Identify which cell holds the provided text, then report its [x, y] central coordinate. 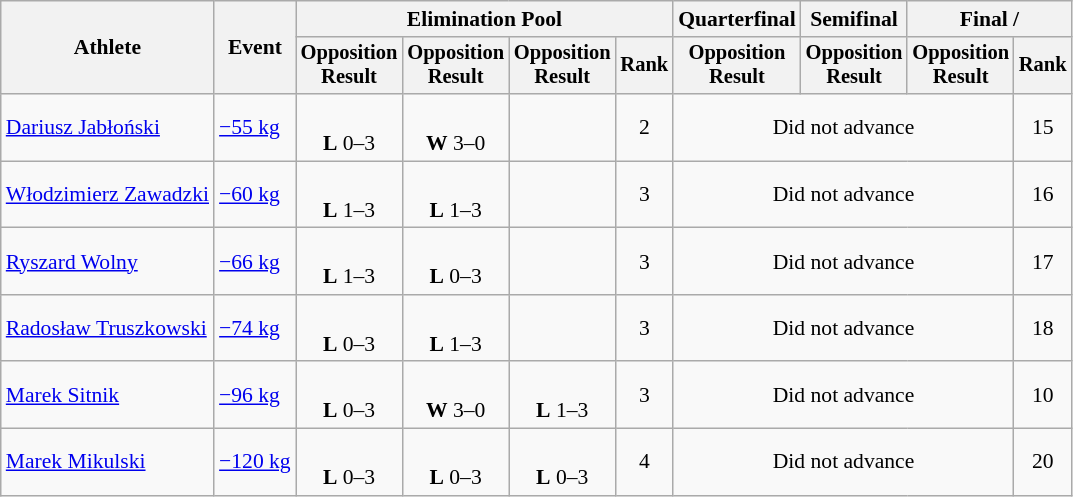
18 [1043, 328]
Elimination Pool [484, 19]
Athlete [108, 48]
Marek Mikulski [108, 462]
Quarterfinal [737, 19]
−60 kg [255, 194]
−55 kg [255, 128]
Ryszard Wolny [108, 262]
Marek Sitnik [108, 396]
Dariusz Jabłoński [108, 128]
4 [645, 462]
17 [1043, 262]
−74 kg [255, 328]
Radosław Truszkowski [108, 328]
16 [1043, 194]
15 [1043, 128]
20 [1043, 462]
Event [255, 48]
Semifinal [854, 19]
−66 kg [255, 262]
−120 kg [255, 462]
Włodzimierz Zawadzki [108, 194]
2 [645, 128]
10 [1043, 396]
−96 kg [255, 396]
Final / [989, 19]
